Capture the cell that displays the provided text and extract its [X, Y] central coordinate. 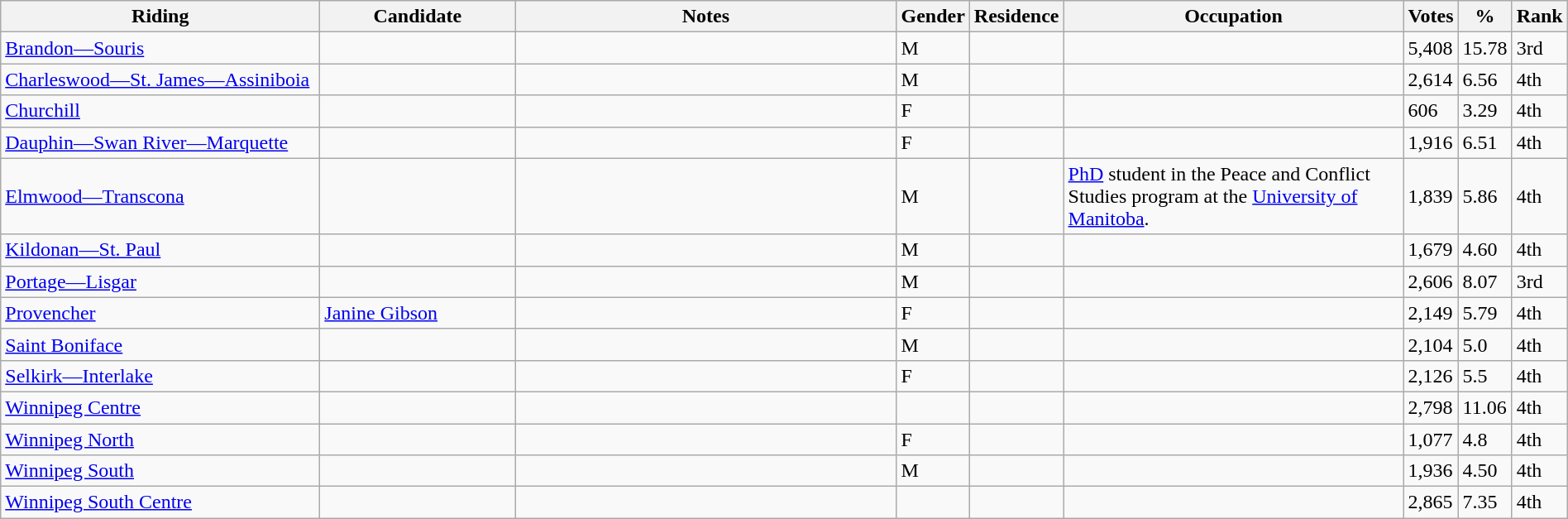
5,408 [1431, 48]
Saint Boniface [160, 344]
1,077 [1431, 440]
2,614 [1431, 79]
Provencher [160, 313]
Riding [160, 17]
4.8 [1485, 440]
5.0 [1485, 344]
Winnipeg South [160, 471]
% [1485, 17]
Rank [1540, 17]
PhD student in the Peace and Conflict Studies program at the University of Manitoba. [1234, 196]
Votes [1431, 17]
1,936 [1431, 471]
2,865 [1431, 502]
Janine Gibson [418, 313]
5.5 [1485, 376]
2,104 [1431, 344]
Occupation [1234, 17]
1,679 [1431, 250]
Winnipeg North [160, 440]
2,149 [1431, 313]
Residence [1016, 17]
Charleswood—St. James—Assiniboia [160, 79]
7.35 [1485, 502]
Selkirk—Interlake [160, 376]
6.51 [1485, 142]
1,916 [1431, 142]
8.07 [1485, 281]
Winnipeg South Centre [160, 502]
Winnipeg Centre [160, 407]
4.50 [1485, 471]
2,798 [1431, 407]
6.56 [1485, 79]
4.60 [1485, 250]
606 [1431, 111]
Brandon—Souris [160, 48]
15.78 [1485, 48]
Candidate [418, 17]
Notes [706, 17]
Churchill [160, 111]
Gender [933, 17]
2,606 [1431, 281]
11.06 [1485, 407]
5.86 [1485, 196]
5.79 [1485, 313]
1,839 [1431, 196]
Portage—Lisgar [160, 281]
2,126 [1431, 376]
3.29 [1485, 111]
Kildonan—St. Paul [160, 250]
Dauphin—Swan River—Marquette [160, 142]
Elmwood—Transcona [160, 196]
